Search for the cell housing the specified text and yield its [X, Y] center coordinate. 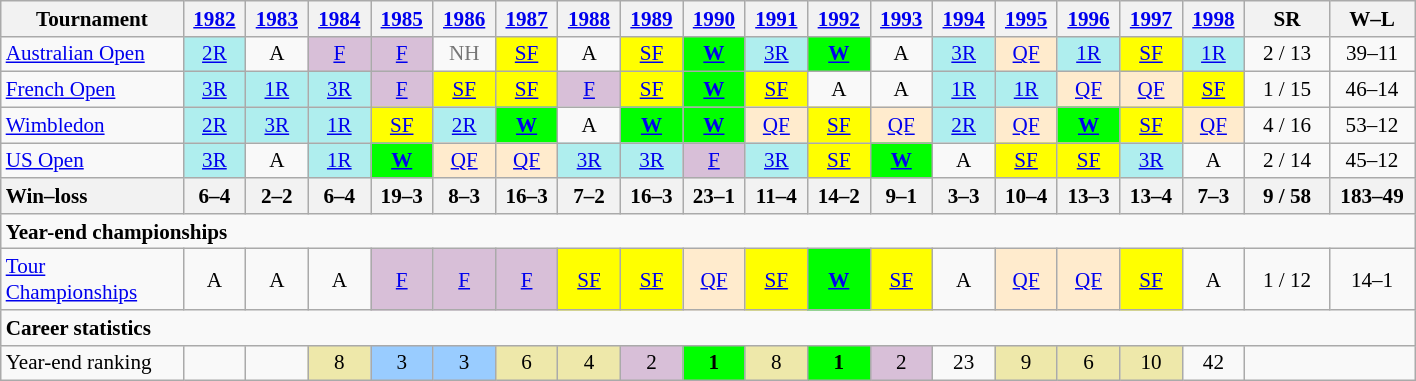
1 / 15 [1288, 90]
Year-end championships [708, 230]
8–3 [464, 196]
1987 [526, 18]
46–14 [1372, 90]
2 / 13 [1288, 54]
1985 [401, 18]
23 [963, 362]
US Open [92, 160]
42 [1213, 362]
9–1 [901, 196]
9 / 58 [1288, 196]
1994 [963, 18]
7–2 [589, 196]
Australian Open [92, 54]
4 [589, 362]
39–11 [1372, 54]
183–49 [1372, 196]
1989 [651, 18]
Career statistics [708, 328]
1 / 12 [1288, 280]
1988 [589, 18]
1986 [464, 18]
1990 [714, 18]
1993 [901, 18]
14–2 [839, 196]
1982 [214, 18]
NH [464, 54]
Win–loss [92, 196]
2–2 [277, 196]
10–4 [1026, 196]
W–L [1372, 18]
1996 [1088, 18]
1983 [277, 18]
3–3 [963, 196]
French Open [92, 90]
13–3 [1088, 196]
45–12 [1372, 160]
1984 [339, 18]
1995 [1026, 18]
SR [1288, 18]
19–3 [401, 196]
1997 [1151, 18]
11–4 [776, 196]
13–4 [1151, 196]
Tour Championships [92, 280]
53–12 [1372, 124]
Wimbledon [92, 124]
1991 [776, 18]
9 [1026, 362]
23–1 [714, 196]
Year-end ranking [92, 362]
7–3 [1213, 196]
4 / 16 [1288, 124]
Tournament [92, 18]
14–1 [1372, 280]
1992 [839, 18]
2 / 14 [1288, 160]
1998 [1213, 18]
10 [1151, 362]
